Return the (x, y) coordinate for the center point of the cell that contains the specified text.  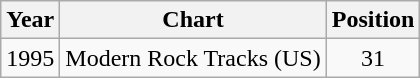
Year (30, 20)
Position (373, 20)
31 (373, 58)
Chart (193, 20)
1995 (30, 58)
Modern Rock Tracks (US) (193, 58)
